Detect which cell encompasses the target text, then output its [x, y] center coordinate. 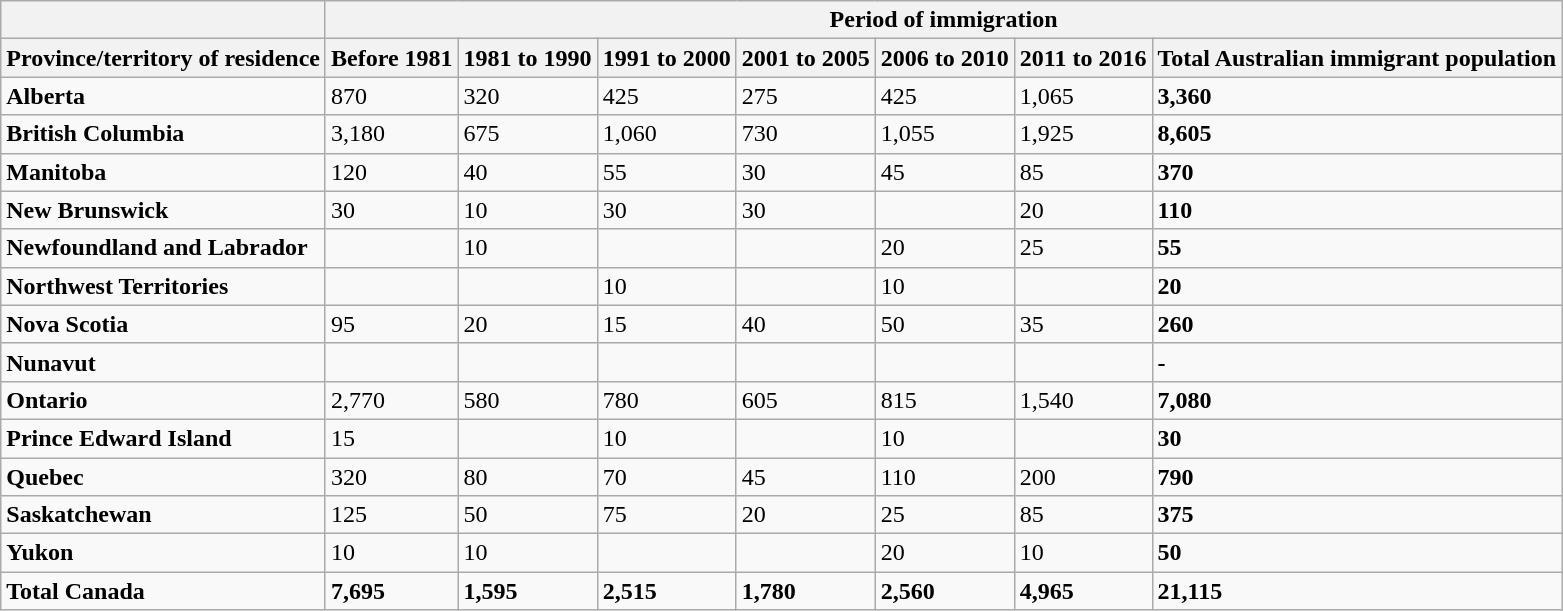
2,560 [944, 591]
260 [1357, 324]
200 [1083, 477]
7,695 [392, 591]
2001 to 2005 [806, 58]
375 [1357, 515]
120 [392, 172]
2,515 [666, 591]
New Brunswick [164, 210]
4,965 [1083, 591]
1,060 [666, 134]
Alberta [164, 96]
Manitoba [164, 172]
7,080 [1357, 400]
80 [528, 477]
Total Australian immigrant population [1357, 58]
Province/territory of residence [164, 58]
Yukon [164, 553]
21,115 [1357, 591]
70 [666, 477]
675 [528, 134]
605 [806, 400]
Quebec [164, 477]
1981 to 1990 [528, 58]
35 [1083, 324]
Total Canada [164, 591]
Nunavut [164, 362]
Before 1981 [392, 58]
British Columbia [164, 134]
Saskatchewan [164, 515]
275 [806, 96]
580 [528, 400]
1991 to 2000 [666, 58]
815 [944, 400]
730 [806, 134]
1,780 [806, 591]
1,055 [944, 134]
2011 to 2016 [1083, 58]
3,180 [392, 134]
Northwest Territories [164, 286]
8,605 [1357, 134]
1,065 [1083, 96]
Nova Scotia [164, 324]
Period of immigration [943, 20]
Newfoundland and Labrador [164, 248]
- [1357, 362]
2,770 [392, 400]
780 [666, 400]
125 [392, 515]
370 [1357, 172]
790 [1357, 477]
95 [392, 324]
1,595 [528, 591]
3,360 [1357, 96]
Ontario [164, 400]
75 [666, 515]
Prince Edward Island [164, 438]
1,540 [1083, 400]
1,925 [1083, 134]
870 [392, 96]
2006 to 2010 [944, 58]
